Search for the cell housing the specified text and yield its [x, y] center coordinate. 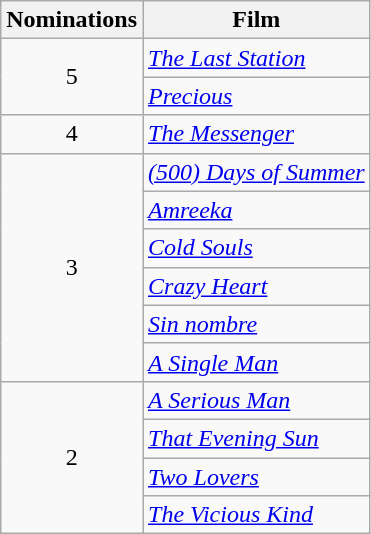
A Serious Man [256, 400]
Amreeka [256, 210]
Nominations [72, 20]
Film [256, 20]
Cold Souls [256, 248]
That Evening Sun [256, 438]
The Last Station [256, 58]
Two Lovers [256, 477]
2 [72, 457]
3 [72, 267]
Crazy Heart [256, 286]
The Messenger [256, 134]
Sin nombre [256, 324]
Precious [256, 96]
5 [72, 77]
4 [72, 134]
The Vicious Kind [256, 515]
A Single Man [256, 362]
(500) Days of Summer [256, 172]
